Provide the [X, Y] coordinate of the cell's center where the given text is located.  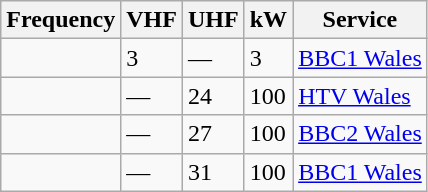
BBC2 Wales [360, 134]
24 [213, 96]
27 [213, 134]
31 [213, 172]
Service [360, 20]
UHF [213, 20]
Frequency [61, 20]
kW [268, 20]
VHF [152, 20]
HTV Wales [360, 96]
